Search for the cell housing the specified text and yield its [X, Y] center coordinate. 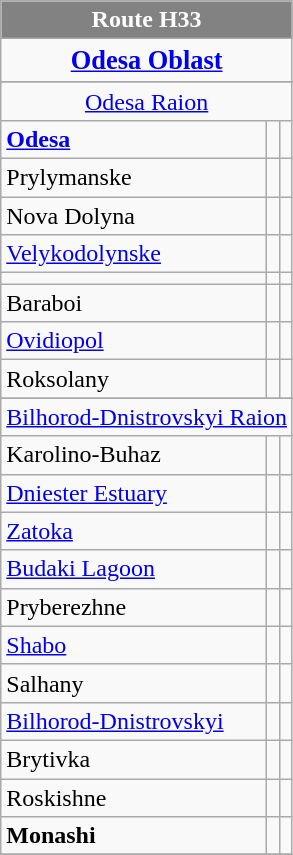
Odesa [134, 139]
Monashi [134, 836]
Pryberezhne [134, 607]
Salhany [134, 683]
Bilhorod-Dnistrovskyi [134, 721]
Nova Dolyna [134, 216]
Odesa Raion [147, 101]
Velykodolynske [134, 254]
Budaki Lagoon [134, 569]
Roksolany [134, 379]
Baraboi [134, 303]
Prylymanske [134, 177]
Roskishne [134, 798]
Zatoka [134, 531]
Shabo [134, 645]
Odesa Oblast [147, 61]
Route H33 [147, 20]
Bilhorod-Dnistrovskyi Raion [147, 417]
Karolino-Buhaz [134, 455]
Brytivka [134, 759]
Ovidiopol [134, 341]
Dniester Estuary [134, 493]
